Pinpoint the cell where the given text exists, returning its (X, Y) midpoint coordinate. 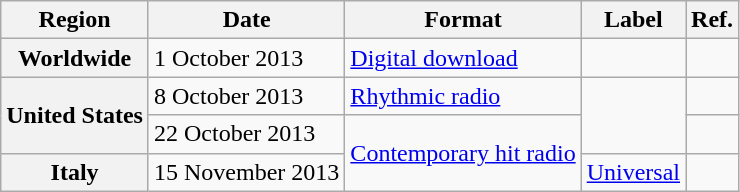
Italy (75, 172)
15 November 2013 (246, 172)
Date (246, 20)
22 October 2013 (246, 134)
8 October 2013 (246, 96)
Ref. (712, 20)
Rhythmic radio (463, 96)
Label (633, 20)
Region (75, 20)
Digital download (463, 58)
Universal (633, 172)
Contemporary hit radio (463, 153)
Format (463, 20)
1 October 2013 (246, 58)
United States (75, 115)
Worldwide (75, 58)
